Detect which cell encompasses the target text, then output its (X, Y) center coordinate. 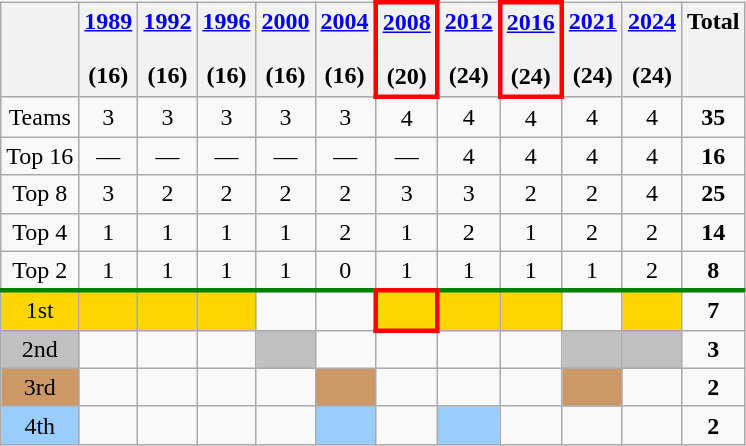
2012(24) (469, 50)
1st (40, 311)
8 (713, 271)
Top 4 (40, 232)
4th (40, 425)
35 (713, 117)
25 (713, 194)
1989(16) (108, 50)
3rd (40, 387)
Total (713, 50)
1992(16) (168, 50)
2008(20) (407, 50)
Top 8 (40, 194)
14 (713, 232)
Teams (40, 117)
2000(16) (286, 50)
2004(16) (346, 50)
2016(24) (531, 50)
1996(16) (226, 50)
2024(24) (652, 50)
Top 2 (40, 271)
16 (713, 156)
2021(24) (592, 50)
0 (346, 271)
7 (713, 311)
Top 16 (40, 156)
2nd (40, 349)
